For the text-containing cell, return its midpoint in (X, Y) coordinate format. 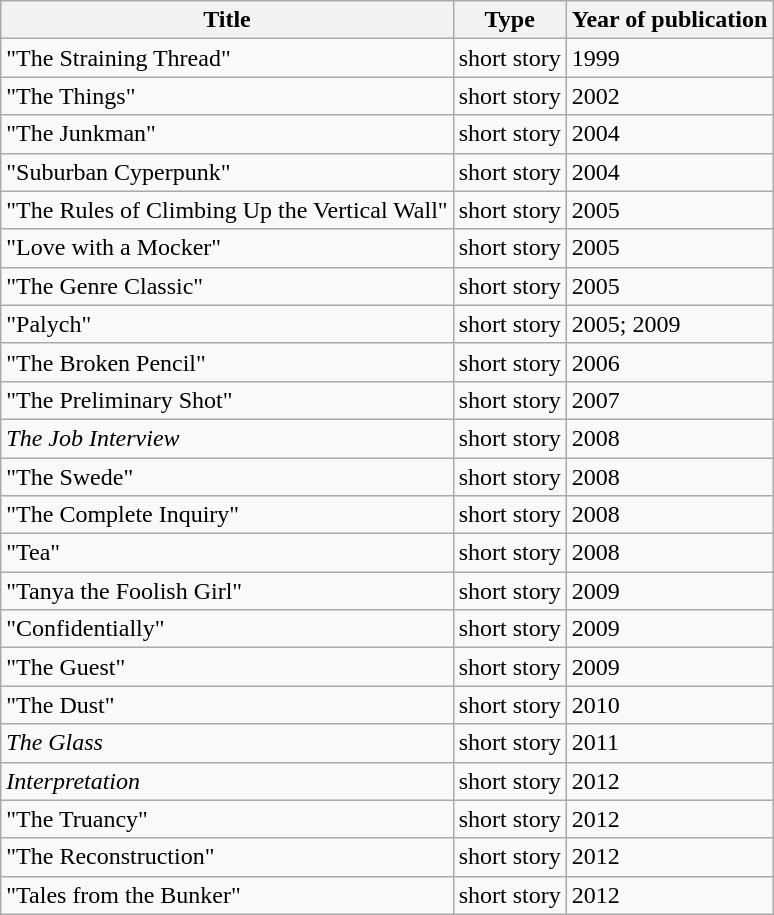
"The Straining Thread" (227, 58)
"Love with a Mocker" (227, 248)
"The Rules of Climbing Up the Vertical Wall" (227, 210)
Title (227, 20)
The Glass (227, 743)
2005; 2009 (670, 324)
"The Broken Pencil" (227, 362)
"Tea" (227, 553)
Year of publication (670, 20)
"The Preliminary Shot" (227, 400)
Type (510, 20)
"Tales from the Bunker" (227, 895)
1999 (670, 58)
"The Genre Classic" (227, 286)
"The Dust" (227, 705)
2010 (670, 705)
2002 (670, 96)
"The Truancy" (227, 819)
"The Guest" (227, 667)
2007 (670, 400)
"The Things" (227, 96)
"The Reconstruction" (227, 857)
"Tanya the Foolish Girl" (227, 591)
"Confidentially" (227, 629)
"The Complete Inquiry" (227, 515)
Interpretation (227, 781)
2011 (670, 743)
"The Junkman" (227, 134)
"The Swede" (227, 477)
"Palych" (227, 324)
2006 (670, 362)
"Suburban Cyperpunk" (227, 172)
The Job Interview (227, 438)
